Output the (X, Y) coordinate of the center of the cell containing the given text.  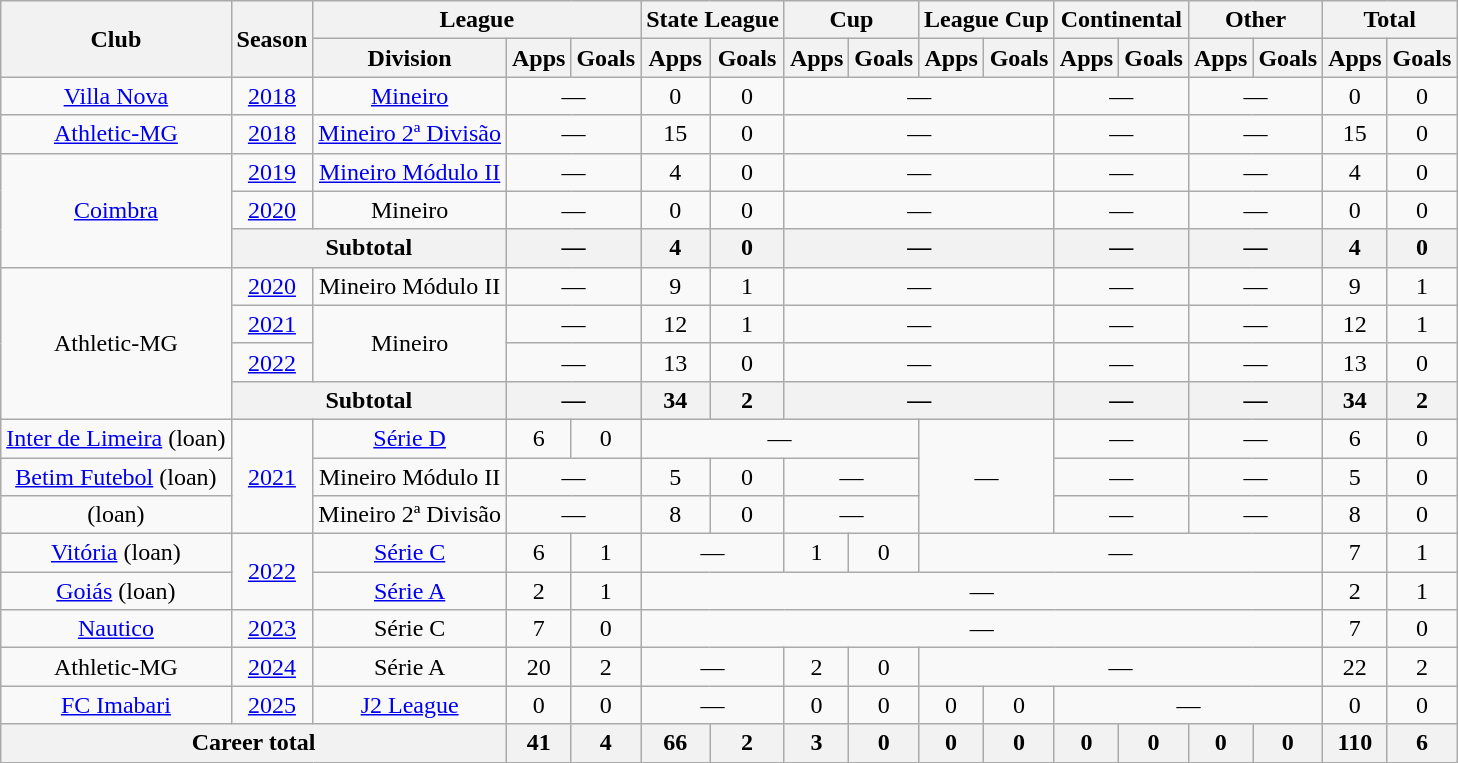
2019 (272, 172)
Season (272, 39)
Club (116, 39)
110 (1355, 743)
Cup (851, 20)
41 (538, 743)
Career total (254, 743)
Division (410, 58)
20 (538, 667)
2025 (272, 705)
3 (816, 743)
2023 (272, 629)
(loan) (116, 515)
22 (1355, 667)
Total (1390, 20)
Villa Nova (116, 96)
2024 (272, 667)
Vitória (loan) (116, 553)
Nautico (116, 629)
League (477, 20)
FC Imabari (116, 705)
Coimbra (116, 210)
J2 League (410, 705)
Inter de Limeira (loan) (116, 438)
State League (713, 20)
Betim Futebol (loan) (116, 477)
Other (1255, 20)
League Cup (987, 20)
Goiás (loan) (116, 591)
Continental (1121, 20)
66 (676, 743)
Série D (410, 438)
